Output the [X, Y] coordinate of the center of the cell containing the given text.  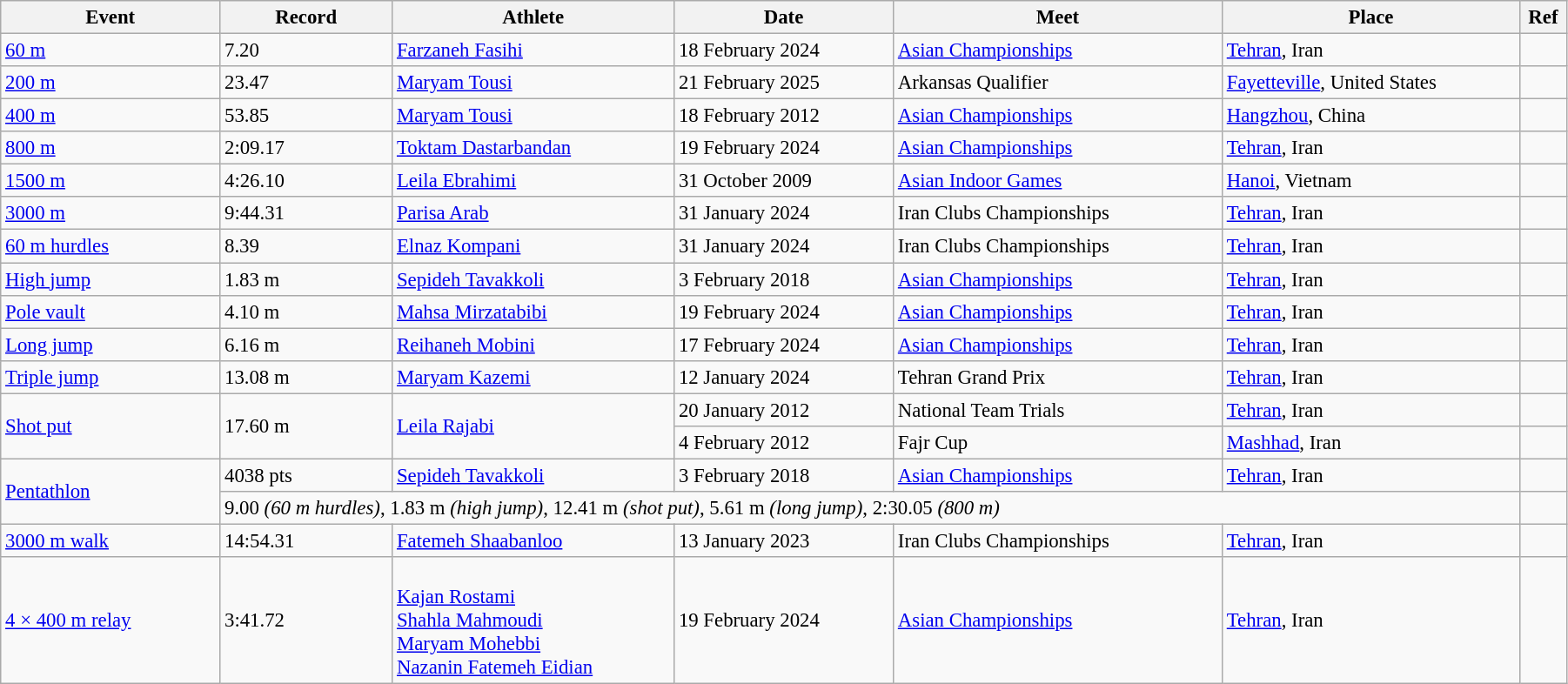
Fajr Cup [1058, 443]
Fatemeh Shaabanloo [533, 540]
Kajan RostamiShahla MahmoudiMaryam MohebbiNazanin Fatemeh Eidian [533, 620]
Event [111, 17]
18 February 2012 [784, 116]
200 m [111, 83]
Fayetteville, United States [1370, 83]
Mashhad, Iran [1370, 443]
800 m [111, 148]
Triple jump [111, 377]
12 January 2024 [784, 377]
Meet [1058, 17]
Record [306, 17]
13.08 m [306, 377]
Elnaz Kompani [533, 246]
18 February 2024 [784, 50]
14:54.31 [306, 540]
3000 m walk [111, 540]
31 October 2009 [784, 181]
Farzaneh Fasihi [533, 50]
7.20 [306, 50]
Date [784, 17]
Leila Rajabi [533, 426]
Pentathlon [111, 491]
3:41.72 [306, 620]
Hangzhou, China [1370, 116]
Asian Indoor Games [1058, 181]
8.39 [306, 246]
4:26.10 [306, 181]
3000 m [111, 213]
Tehran Grand Prix [1058, 377]
6.16 m [306, 345]
Ref [1543, 17]
4 February 2012 [784, 443]
17.60 m [306, 426]
21 February 2025 [784, 83]
Leila Ebrahimi [533, 181]
400 m [111, 116]
9.00 (60 m hurdles), 1.83 m (high jump), 12.41 m (shot put), 5.61 m (long jump), 2:30.05 (800 m) [870, 508]
Pole vault [111, 312]
17 February 2024 [784, 345]
1500 m [111, 181]
13 January 2023 [784, 540]
60 m hurdles [111, 246]
Long jump [111, 345]
National Team Trials [1058, 410]
Hanoi, Vietnam [1370, 181]
4.10 m [306, 312]
9:44.31 [306, 213]
Shot put [111, 426]
Toktam Dastarbandan [533, 148]
20 January 2012 [784, 410]
2:09.17 [306, 148]
Reihaneh Mobini [533, 345]
High jump [111, 279]
60 m [111, 50]
Athlete [533, 17]
Parisa Arab [533, 213]
4038 pts [306, 475]
23.47 [306, 83]
53.85 [306, 116]
Arkansas Qualifier [1058, 83]
Maryam Kazemi [533, 377]
Mahsa Mirzatabibi [533, 312]
Place [1370, 17]
1.83 m [306, 279]
4 × 400 m relay [111, 620]
